Capture the cell that displays the provided text and extract its (X, Y) central coordinate. 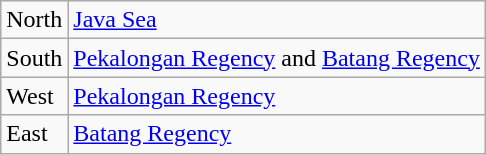
West (34, 96)
East (34, 134)
North (34, 20)
South (34, 58)
Batang Regency (277, 134)
Pekalongan Regency (277, 96)
Java Sea (277, 20)
Pekalongan Regency and Batang Regency (277, 58)
